Determine the (X, Y) coordinate at the center of the cell enclosing the given text.  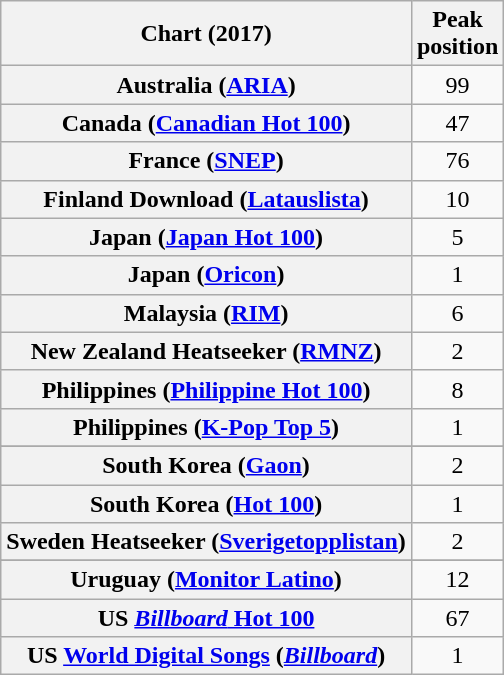
Australia (ARIA) (206, 85)
5 (457, 237)
67 (457, 618)
8 (457, 389)
Finland Download (Latauslista) (206, 199)
Japan (Oricon) (206, 275)
Philippines (Philippine Hot 100) (206, 389)
10 (457, 199)
47 (457, 123)
New Zealand Heatseeker (RMNZ) (206, 351)
France (SNEP) (206, 161)
Philippines (K-Pop Top 5) (206, 427)
76 (457, 161)
US World Digital Songs (Billboard) (206, 656)
Uruguay (Monitor Latino) (206, 580)
6 (457, 313)
Chart (2017) (206, 34)
Japan (Japan Hot 100) (206, 237)
Canada (Canadian Hot 100) (206, 123)
Peak position (457, 34)
99 (457, 85)
Malaysia (RIM) (206, 313)
South Korea (Hot 100) (206, 503)
12 (457, 580)
US Billboard Hot 100 (206, 618)
Sweden Heatseeker (Sverigetopplistan) (206, 542)
South Korea (Gaon) (206, 465)
